Output the [X, Y] coordinate of the center of the cell containing the given text.  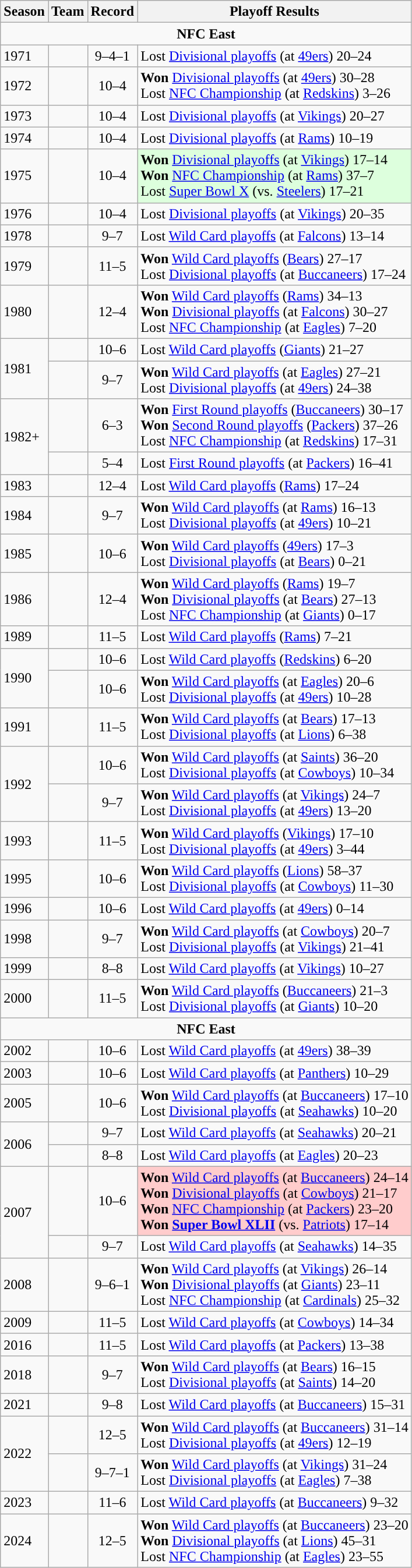
1991 [24, 727]
2022 [24, 1454]
Lost Wild Card playoffs (Rams) 7–21 [274, 637]
Lost Wild Card playoffs (at 49ers) 0–14 [274, 908]
2024 [24, 1541]
1995 [24, 878]
Won Wild Card playoffs (at Vikings) 31–24 Lost Divisional playoffs (at Eagles) 7–38 [274, 1473]
Won Wild Card playoffs (at Bears) 16–15Lost Divisional playoffs (at Saints) 14–20 [274, 1374]
2007 [24, 1212]
Won Wild Card playoffs (at Buccaneers) 17–10Lost Divisional playoffs (at Seahawks) 10–20 [274, 1103]
1979 [24, 266]
Won Wild Card playoffs (at Rams) 16–13 Lost Divisional playoffs (at 49ers) 10–21 [274, 516]
9–7–1 [112, 1473]
1993 [24, 841]
1999 [24, 969]
2009 [24, 1322]
Won Wild Card playoffs (49ers) 17–3 Lost Divisional playoffs (at Bears) 0–21 [274, 553]
Won Wild Card playoffs (at Vikings) 26–14Won Divisional playoffs (at Giants) 23–11 Lost NFC Championship (at Cardinals) 25–32 [274, 1284]
9–8 [112, 1404]
Won Wild Card playoffs (Lions) 58–37Lost Divisional playoffs (at Cowboys) 11–30 [274, 878]
1976 [24, 214]
Lost Wild Card playoffs (at Buccaneers) 9–32 [274, 1503]
Won Divisional playoffs (at 49ers) 30–28Lost NFC Championship (at Redskins) 3–26 [274, 86]
Won Wild Card playoffs (at Vikings) 24–7Lost Divisional playoffs (at 49ers) 13–20 [274, 802]
Lost Wild Card playoffs (at Cowboys) 14–34 [274, 1322]
Won Wild Card playoffs (at Buccaneers) 23–20 Won Divisional playoffs (at Lions) 45–31 Lost NFC Championship (at Eagles) 23–55 [274, 1541]
1998 [24, 939]
Won Wild Card playoffs (at Buccaneers) 31–14 Lost Divisional playoffs (at 49ers) 12–19 [274, 1435]
1981 [24, 368]
Lost Wild Card playoffs (at Vikings) 10–27 [274, 969]
Won Wild Card playoffs (at Eagles) 27–21Lost Divisional playoffs (at 49ers) 24–38 [274, 380]
1972 [24, 86]
Won Wild Card playoffs (Buccaneers) 21–3Lost Divisional playoffs (at Giants) 10–20 [274, 999]
1982+ [24, 437]
Lost Wild Card playoffs (at Buccaneers) 15–31 [274, 1404]
1975 [24, 176]
Lost Wild Card playoffs (Redskins) 6–20 [274, 659]
1990 [24, 678]
6–3 [112, 426]
Won Wild Card playoffs (at Cowboys) 20–7Lost Divisional playoffs (at Vikings) 21–41 [274, 939]
2008 [24, 1284]
1971 [24, 56]
Won Wild Card playoffs (Bears) 27–17Lost Divisional playoffs (at Buccaneers) 17–24 [274, 266]
1973 [24, 116]
1985 [24, 553]
11–6 [112, 1503]
Won Wild Card playoffs (Vikings) 17–10Lost Divisional playoffs (at 49ers) 3–44 [274, 841]
1986 [24, 599]
Lost Wild Card playoffs (at Seahawks) 20–21 [274, 1133]
Lost Divisional playoffs (at Vikings) 20–35 [274, 214]
9–6–1 [112, 1284]
5–4 [112, 463]
Playoff Results [274, 12]
Lost First Round playoffs (at Packers) 16–41 [274, 463]
2000 [24, 999]
Record [112, 12]
1984 [24, 516]
Won Wild Card playoffs (Rams) 19–7Won Divisional playoffs (at Bears) 27–13Lost NFC Championship (at Giants) 0–17 [274, 599]
Won Wild Card playoffs (at Saints) 36–20Lost Divisional playoffs (at Cowboys) 10–34 [274, 765]
Lost Divisional playoffs (at Vikings) 20–27 [274, 116]
2021 [24, 1404]
1978 [24, 236]
1989 [24, 637]
1996 [24, 908]
Lost Wild Card playoffs (Giants) 21–27 [274, 349]
1980 [24, 312]
Lost Wild Card playoffs (at Packers) 13–38 [274, 1344]
2016 [24, 1344]
Team [68, 12]
Won Divisional playoffs (at Vikings) 17–14Won NFC Championship (at Rams) 37–7Lost Super Bowl X (vs. Steelers) 17–21 [274, 176]
2003 [24, 1073]
2006 [24, 1144]
Won First Round playoffs (Buccaneers) 30–17Won Second Round playoffs (Packers) 37–26Lost NFC Championship (at Redskins) 17–31 [274, 426]
2023 [24, 1503]
Lost Divisional playoffs (at Rams) 10–19 [274, 138]
Lost Wild Card playoffs (at Seahawks) 14–35 [274, 1247]
Lost Wild Card playoffs (at Panthers) 10–29 [274, 1073]
1983 [24, 486]
2002 [24, 1051]
9–4–1 [112, 56]
2005 [24, 1103]
Lost Wild Card playoffs (at 49ers) 38–39 [274, 1051]
Lost Wild Card playoffs (at Falcons) 13–14 [274, 236]
Won Wild Card playoffs (Rams) 34–13Won Divisional playoffs (at Falcons) 30–27Lost NFC Championship (at Eagles) 7–20 [274, 312]
1974 [24, 138]
Lost Divisional playoffs (at 49ers) 20–24 [274, 56]
1992 [24, 784]
Won Wild Card playoffs (at Bears) 17–13Lost Divisional playoffs (at Lions) 6–38 [274, 727]
Won Wild Card playoffs (at Eagles) 20–6Lost Divisional playoffs (at 49ers) 10–28 [274, 689]
Lost Wild Card playoffs (at Eagles) 20–23 [274, 1155]
Lost Wild Card playoffs (Rams) 17–24 [274, 486]
Season [24, 12]
2018 [24, 1374]
